Scan for the cell matching the given text and deliver its (x, y) coordinate at center. 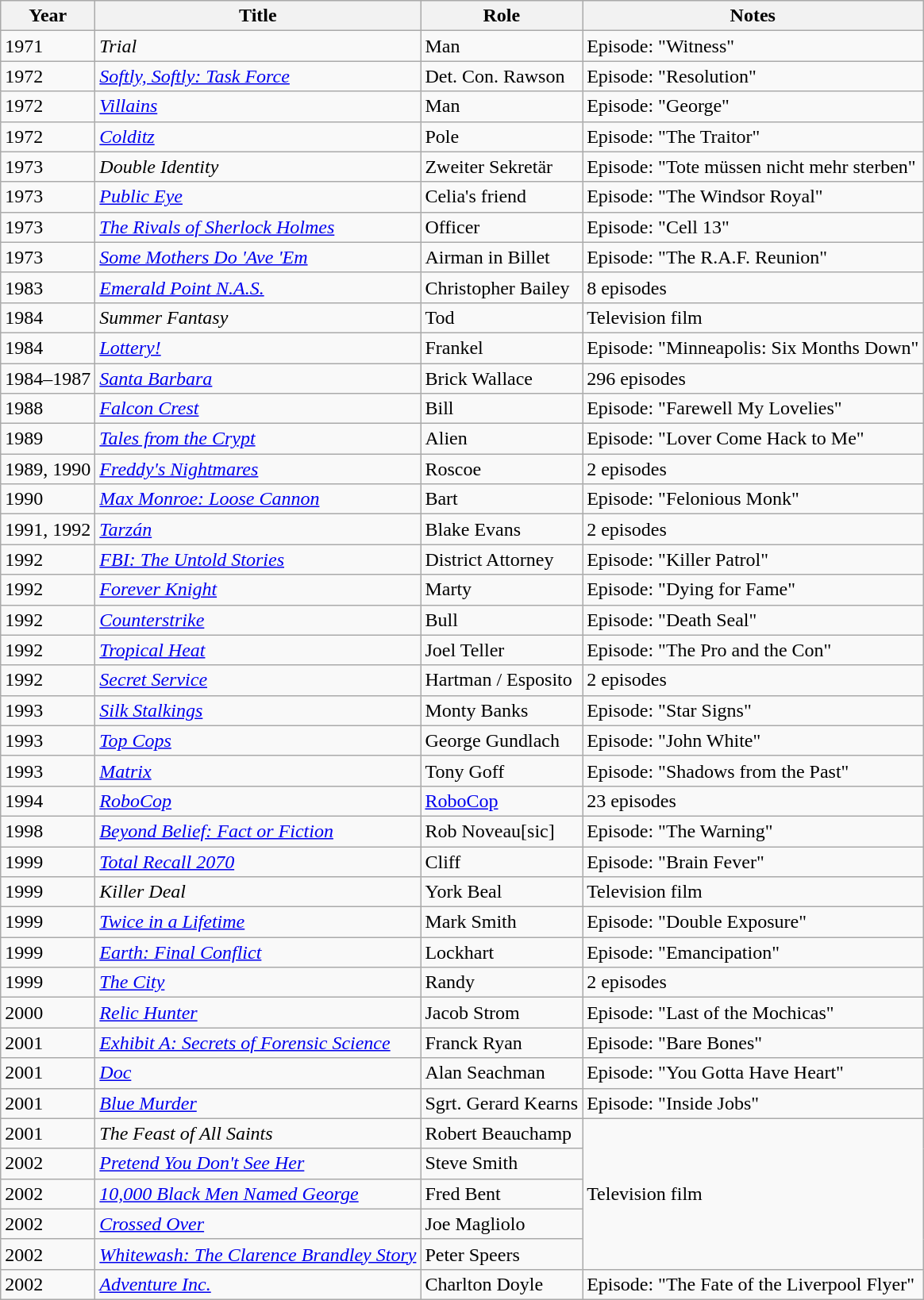
Episode: "Lover Come Hack to Me" (753, 439)
Episode: "Double Exposure" (753, 922)
Public Eye (258, 197)
Episode: "The R.A.F. Reunion" (753, 257)
Alien (502, 439)
Episode: "Last of the Mochicas" (753, 1013)
1998 (48, 831)
Softly, Softly: Task Force (258, 76)
Forever Knight (258, 590)
1984–1987 (48, 379)
Title (258, 16)
Episode: "John White" (753, 740)
1971 (48, 46)
Trial (258, 46)
Episode: "Dying for Fame" (753, 590)
1989, 1990 (48, 469)
Total Recall 2070 (258, 861)
Crossed Over (258, 1224)
Emerald Point N.A.S. (258, 287)
23 episodes (753, 801)
Max Monroe: Loose Cannon (258, 499)
Colditz (258, 137)
Blake Evans (502, 529)
Episode: "Witness" (753, 46)
Episode: "Shadows from the Past" (753, 771)
FBI: The Untold Stories (258, 560)
Episode: "Inside Jobs" (753, 1103)
Franck Ryan (502, 1043)
Year (48, 16)
Alan Seachman (502, 1073)
Tales from the Crypt (258, 439)
Mark Smith (502, 922)
Steve Smith (502, 1163)
Sgrt. Gerard Kearns (502, 1103)
1988 (48, 409)
Episode: "Farewell My Lovelies" (753, 409)
Lockhart (502, 952)
Tod (502, 317)
Jacob Strom (502, 1013)
Matrix (258, 771)
Episode: "Felonious Monk" (753, 499)
Silk Stalkings (258, 710)
Double Identity (258, 167)
Adventure Inc. (258, 1284)
Counterstrike (258, 620)
The City (258, 983)
1990 (48, 499)
Santa Barbara (258, 379)
1994 (48, 801)
10,000 Black Men Named George (258, 1194)
Whitewash: The Clarence Brandley Story (258, 1254)
Top Cops (258, 740)
Some Mothers Do 'Ave 'Em (258, 257)
Airman in Billet (502, 257)
Pretend You Don't See Her (258, 1163)
Zweiter Sekretär (502, 167)
Marty (502, 590)
Bart (502, 499)
Beyond Belief: Fact or Fiction (258, 831)
Randy (502, 983)
Falcon Crest (258, 409)
Tony Goff (502, 771)
Doc (258, 1073)
Episode: "Brain Fever" (753, 861)
Role (502, 16)
Episode: "Minneapolis: Six Months Down" (753, 348)
8 episodes (753, 287)
Lottery! (258, 348)
Episode: "Bare Bones" (753, 1043)
Summer Fantasy (258, 317)
Episode: "The Traitor" (753, 137)
Hartman / Esposito (502, 680)
Episode: "Cell 13" (753, 227)
296 episodes (753, 379)
Charlton Doyle (502, 1284)
Exhibit A: Secrets of Forensic Science (258, 1043)
Episode: "The Warning" (753, 831)
1989 (48, 439)
Fred Bent (502, 1194)
Pole (502, 137)
The Feast of All Saints (258, 1133)
Twice in a Lifetime (258, 922)
Secret Service (258, 680)
Episode: "You Gotta Have Heart" (753, 1073)
Frankel (502, 348)
Celia's friend (502, 197)
Episode: "Death Seal" (753, 620)
Episode: "Star Signs" (753, 710)
George Gundlach (502, 740)
Killer Deal (258, 892)
Tarzán (258, 529)
Relic Hunter (258, 1013)
Officer (502, 227)
York Beal (502, 892)
1991, 1992 (48, 529)
Episode: "Killer Patrol" (753, 560)
Episode: "The Fate of the Liverpool Flyer" (753, 1284)
Earth: Final Conflict (258, 952)
Rob Noveau[sic] (502, 831)
Bill (502, 409)
Blue Murder (258, 1103)
Peter Speers (502, 1254)
Episode: "The Windsor Royal" (753, 197)
District Attorney (502, 560)
Brick Wallace (502, 379)
Det. Con. Rawson (502, 76)
Christopher Bailey (502, 287)
Monty Banks (502, 710)
Episode: "George" (753, 106)
Joe Magliolo (502, 1224)
Notes (753, 16)
Joel Teller (502, 650)
Roscoe (502, 469)
Tropical Heat (258, 650)
Episode: "Tote müssen nicht mehr sterben" (753, 167)
Villains (258, 106)
Bull (502, 620)
Freddy's Nightmares (258, 469)
The Rivals of Sherlock Holmes (258, 227)
Episode: "Resolution" (753, 76)
Cliff (502, 861)
2000 (48, 1013)
Episode: "The Pro and the Con" (753, 650)
Robert Beauchamp (502, 1133)
1983 (48, 287)
Episode: "Emancipation" (753, 952)
